For the text-containing cell, return its midpoint in [X, Y] coordinate format. 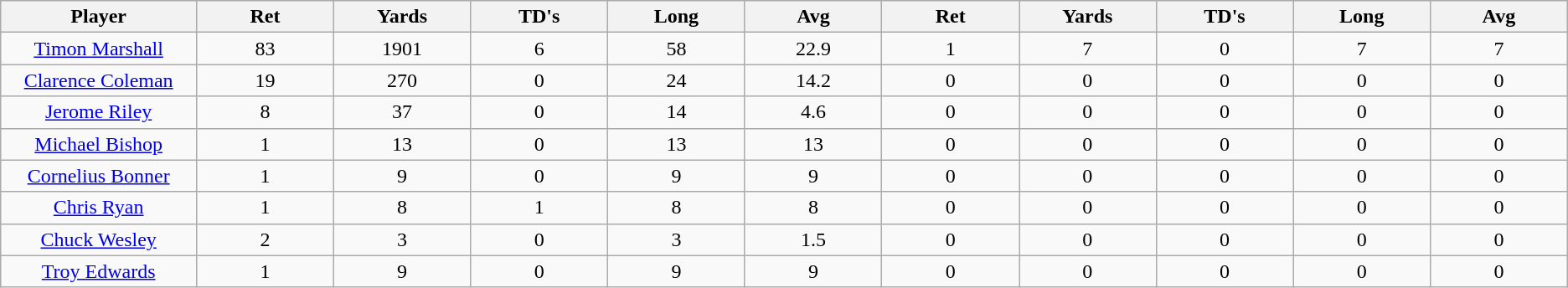
22.9 [813, 49]
58 [677, 49]
Jerome Riley [99, 112]
37 [402, 112]
14.2 [813, 80]
19 [266, 80]
1.5 [813, 239]
Clarence Coleman [99, 80]
14 [677, 112]
Chuck Wesley [99, 239]
24 [677, 80]
Michael Bishop [99, 144]
6 [539, 49]
Cornelius Bonner [99, 176]
Troy Edwards [99, 271]
Chris Ryan [99, 208]
83 [266, 49]
270 [402, 80]
Timon Marshall [99, 49]
1901 [402, 49]
4.6 [813, 112]
2 [266, 239]
Player [99, 17]
